Detect which cell encompasses the target text, then output its (x, y) center coordinate. 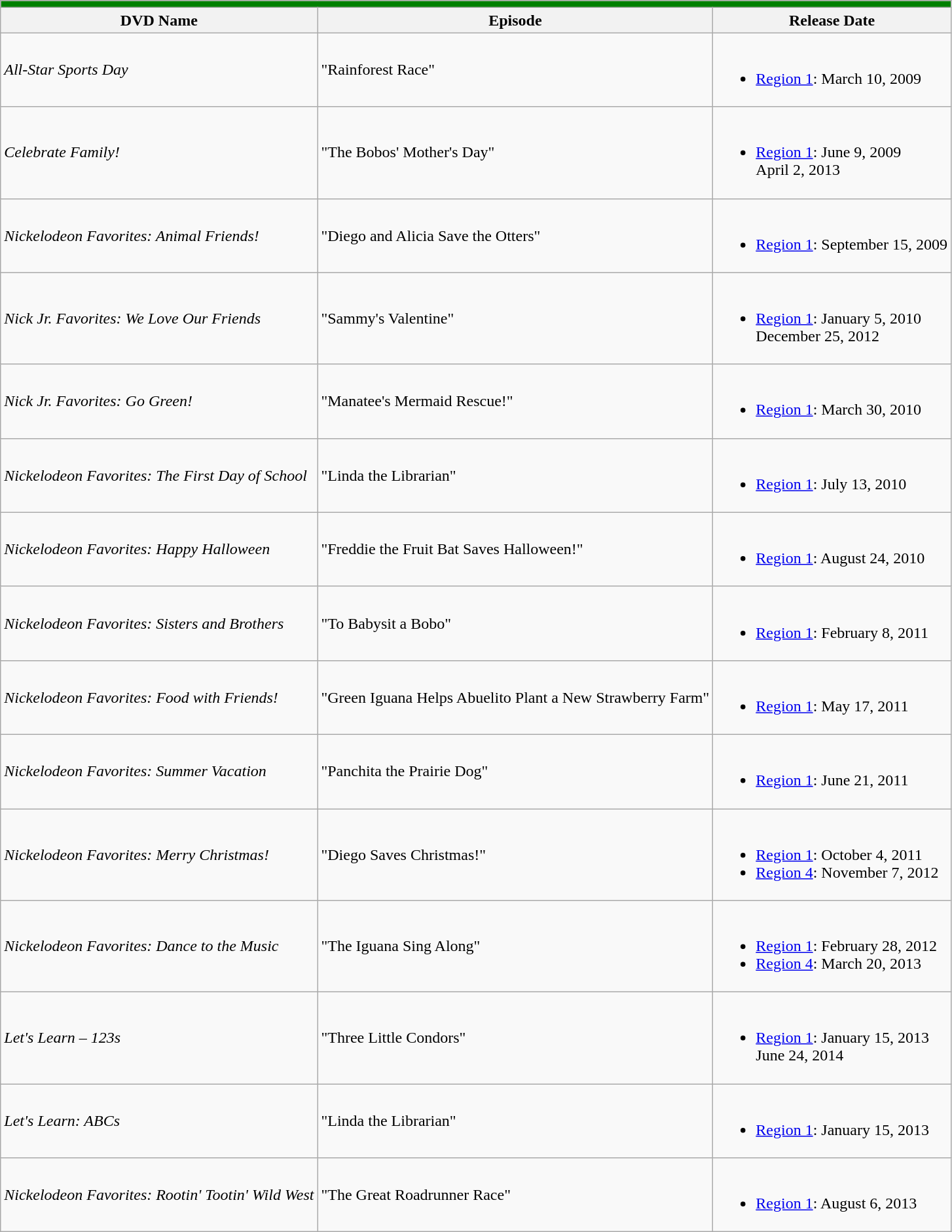
Region 1: June 21, 2011 (832, 772)
Region 1: January 15, 2013 (832, 1121)
Region 1: August 24, 2010 (832, 549)
Let's Learn – 123s (159, 1038)
Celebrate Family! (159, 153)
Nickelodeon Favorites: Dance to the Music (159, 946)
Region 1: May 17, 2011 (832, 697)
"Panchita the Prairie Dog" (515, 772)
Nick Jr. Favorites: Go Green! (159, 401)
"The Great Roadrunner Race" (515, 1195)
Region 1: January 5, 2010December 25, 2012 (832, 318)
Nickelodeon Favorites: Happy Halloween (159, 549)
"Manatee's Mermaid Rescue!" (515, 401)
Nickelodeon Favorites: Merry Christmas! (159, 854)
DVD Name (159, 20)
Nickelodeon Favorites: Food with Friends! (159, 697)
"Green Iguana Helps Abuelito Plant a New Strawberry Farm" (515, 697)
Nick Jr. Favorites: We Love Our Friends (159, 318)
Nickelodeon Favorites: Animal Friends! (159, 236)
Nickelodeon Favorites: Sisters and Brothers (159, 624)
"Rainforest Race" (515, 69)
Region 1: February 28, 2012Region 4: March 20, 2013 (832, 946)
"Three Little Condors" (515, 1038)
Region 1: March 10, 2009 (832, 69)
"Diego Saves Christmas!" (515, 854)
"Sammy's Valentine" (515, 318)
"The Iguana Sing Along" (515, 946)
"Freddie the Fruit Bat Saves Halloween!" (515, 549)
Region 1: September 15, 2009 (832, 236)
Region 1: January 15, 2013June 24, 2014 (832, 1038)
Region 1: February 8, 2011 (832, 624)
Release Date (832, 20)
Nickelodeon Favorites: Rootin' Tootin' Wild West (159, 1195)
All-Star Sports Day (159, 69)
Region 1: August 6, 2013 (832, 1195)
"Diego and Alicia Save the Otters" (515, 236)
"The Bobos' Mother's Day" (515, 153)
Episode (515, 20)
Let's Learn: ABCs (159, 1121)
Region 1: October 4, 2011Region 4: November 7, 2012 (832, 854)
Region 1: July 13, 2010 (832, 476)
Region 1: June 9, 2009April 2, 2013 (832, 153)
Nickelodeon Favorites: Summer Vacation (159, 772)
Region 1: March 30, 2010 (832, 401)
"To Babysit a Bobo" (515, 624)
Nickelodeon Favorites: The First Day of School (159, 476)
